Return the [x, y] coordinate for the center point of the cell that contains the specified text.  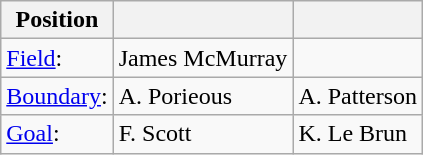
A. Patterson [358, 96]
F. Scott [203, 134]
Position [57, 20]
K. Le Brun [358, 134]
Boundary: [57, 96]
A. Porieous [203, 96]
James McMurray [203, 58]
Goal: [57, 134]
Field: [57, 58]
